Output the (X, Y) coordinate of the center of the cell containing the given text.  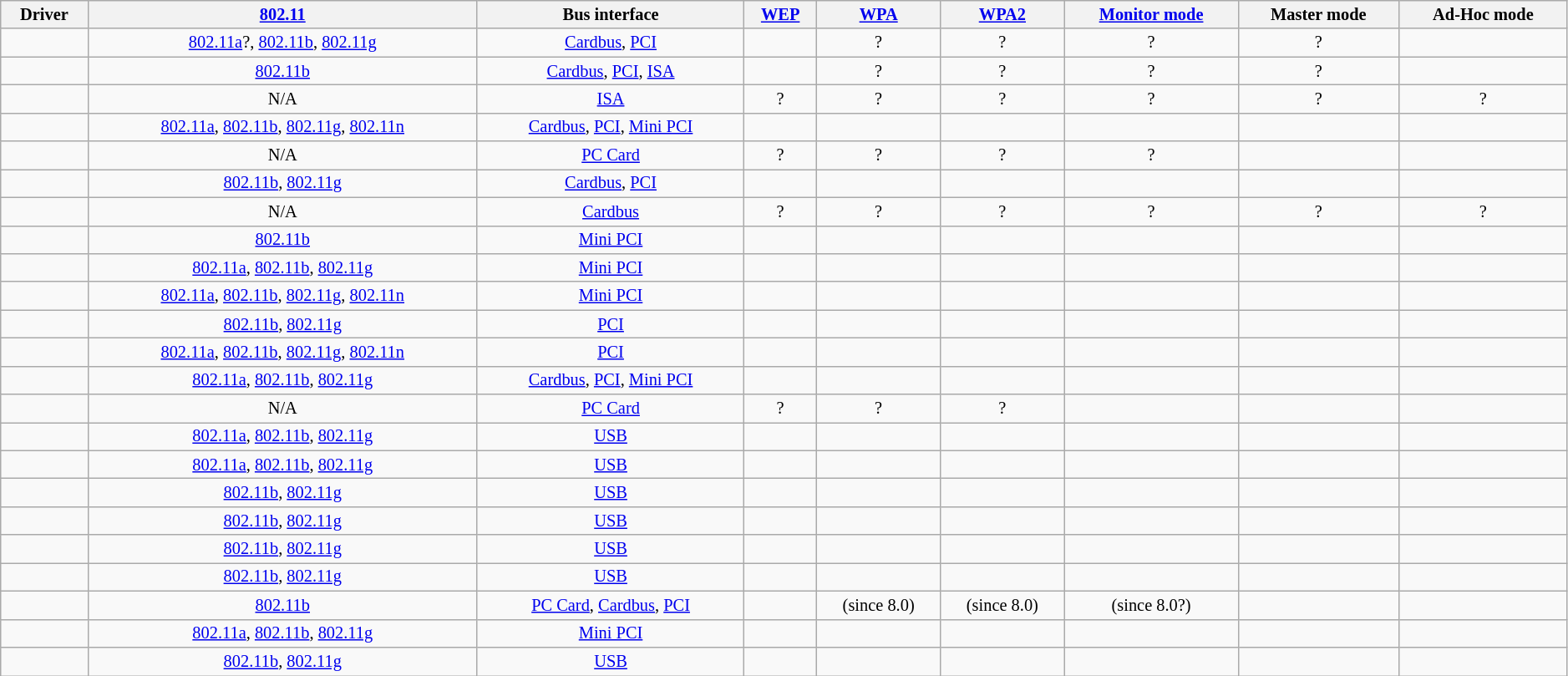
WPA (879, 14)
Master mode (1318, 14)
Driver (44, 14)
ISA (610, 99)
Cardbus, PCI, ISA (610, 71)
WEP (780, 14)
(since 8.0?) (1151, 605)
802.11a?, 802.11b, 802.11g (282, 43)
Bus interface (610, 14)
802.11 (282, 14)
Cardbus (610, 211)
PC Card, Cardbus, PCI (610, 605)
Monitor mode (1151, 14)
Ad-Hoc mode (1483, 14)
WPA2 (1002, 14)
